Pinpoint the cell where the given text exists, returning its (x, y) midpoint coordinate. 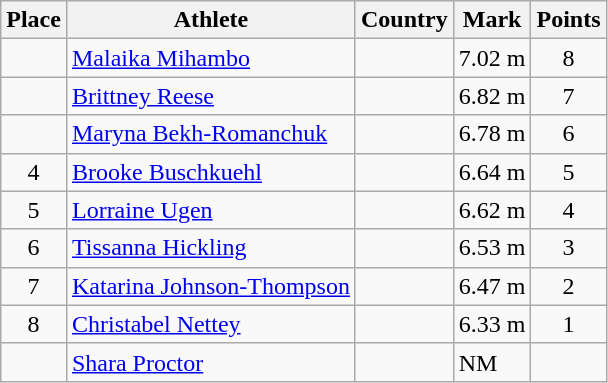
Place (34, 20)
Shara Proctor (210, 362)
6.82 m (492, 96)
1 (568, 324)
6.78 m (492, 134)
6.64 m (492, 172)
Brittney Reese (210, 96)
6.62 m (492, 210)
6.33 m (492, 324)
Katarina Johnson-Thompson (210, 286)
Mark (492, 20)
Christabel Nettey (210, 324)
6.47 m (492, 286)
7.02 m (492, 58)
6.53 m (492, 248)
2 (568, 286)
Lorraine Ugen (210, 210)
Malaika Mihambo (210, 58)
Tissanna Hickling (210, 248)
Points (568, 20)
Athlete (210, 20)
Brooke Buschkuehl (210, 172)
NM (492, 362)
3 (568, 248)
Maryna Bekh-Romanchuk (210, 134)
Country (404, 20)
